Capture the cell that displays the provided text and extract its [X, Y] central coordinate. 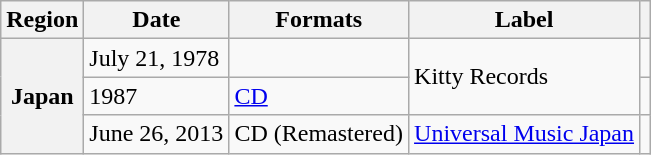
CD [319, 96]
Universal Music Japan [524, 134]
CD (Remastered) [319, 134]
Region [42, 20]
Date [156, 20]
Formats [319, 20]
Kitty Records [524, 77]
July 21, 1978 [156, 58]
Japan [42, 96]
1987 [156, 96]
June 26, 2013 [156, 134]
Label [524, 20]
